For the text-containing cell, return its midpoint in [X, Y] coordinate format. 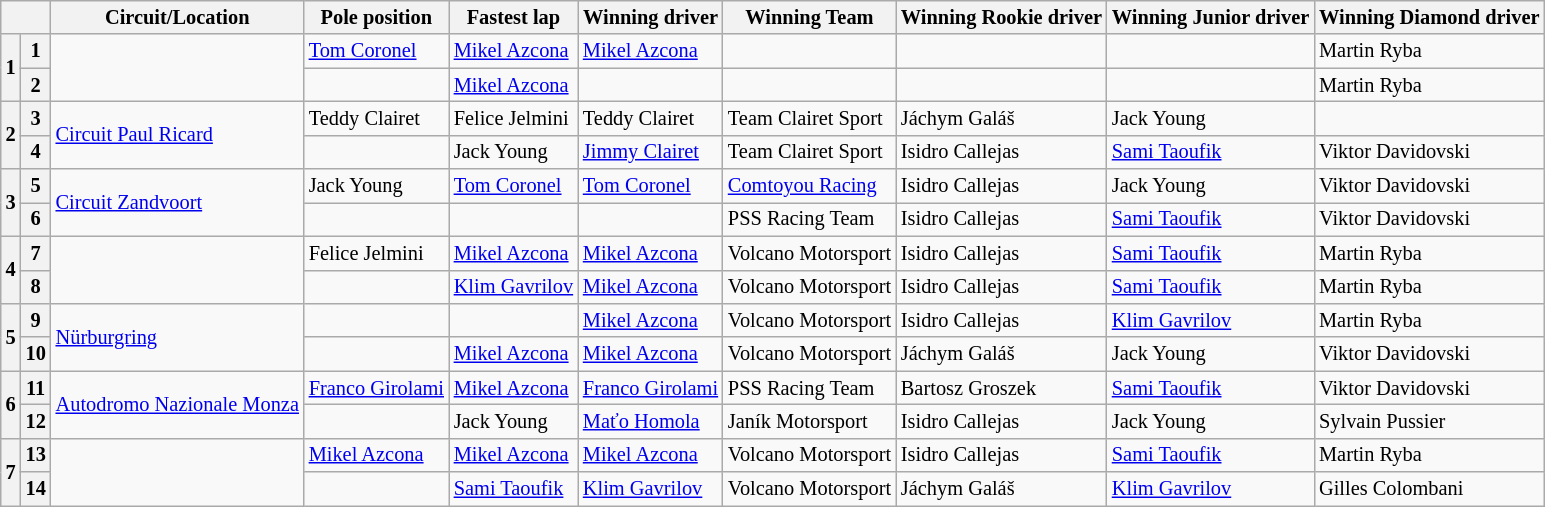
Fastest lap [514, 17]
Comtoyou Racing [810, 186]
10 [36, 354]
Winning driver [650, 17]
Bartosz Groszek [1002, 388]
8 [36, 287]
Winning Team [810, 17]
14 [36, 489]
Gilles Colombani [1429, 489]
13 [36, 455]
Pole position [376, 17]
Nürburgring [178, 336]
Winning Junior driver [1210, 17]
Winning Rookie driver [1002, 17]
Circuit Paul Ricard [178, 134]
Autodromo Nazionale Monza [178, 404]
Winning Diamond driver [1429, 17]
9 [36, 320]
Maťo Homola [650, 421]
Jimmy Clairet [650, 152]
Circuit Zandvoort [178, 202]
12 [36, 421]
Sylvain Pussier [1429, 421]
Janík Motorsport [810, 421]
Circuit/Location [178, 17]
11 [36, 388]
